Output the [x, y] coordinate of the center of the cell containing the given text.  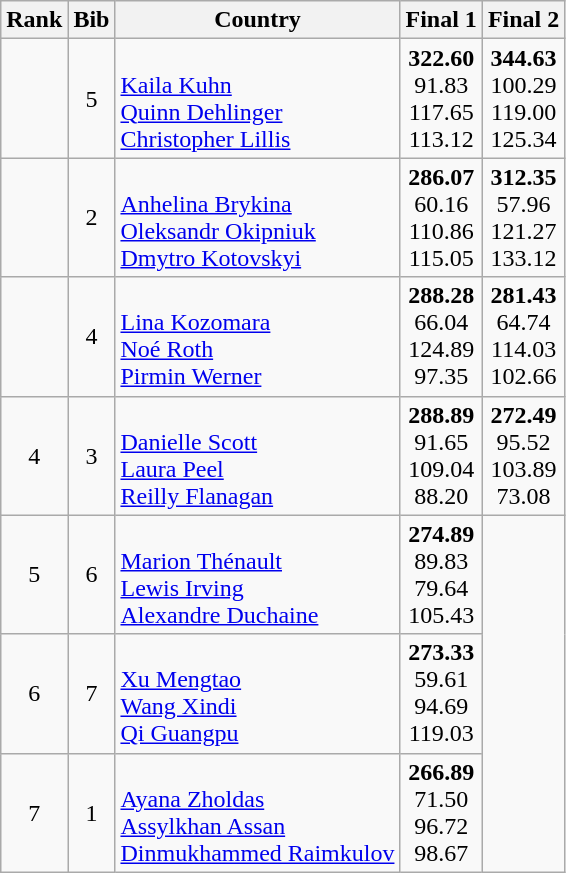
281.4364.74114.03102.66 [523, 336]
273.3359.6194.69119.03 [441, 694]
344.63100.29119.00125.34 [523, 98]
Anhelina BrykinaOleksandr OkipniukDmytro Kotovskyi [258, 218]
274.8989.8379.64105.43 [441, 574]
3 [92, 456]
288.2866.04124.8997.35 [441, 336]
Country [258, 20]
Final 2 [523, 20]
288.8991.65109.0488.20 [441, 456]
1 [92, 812]
Lina KozomaraNoé RothPirmin Werner [258, 336]
Final 1 [441, 20]
266.8971.5096.7298.67 [441, 812]
Rank [34, 20]
2 [92, 218]
322.6091.83117.65113.12 [441, 98]
Marion ThénaultLewis IrvingAlexandre Duchaine [258, 574]
Danielle ScottLaura PeelReilly Flanagan [258, 456]
272.4995.52103.8973.08 [523, 456]
286.0760.16110.86115.05 [441, 218]
Ayana ZholdasAssylkhan AssanDinmukhammed Raimkulov [258, 812]
Xu MengtaoWang XindiQi Guangpu [258, 694]
Bib [92, 20]
Kaila KuhnQuinn DehlingerChristopher Lillis [258, 98]
312.3557.96121.27133.12 [523, 218]
